Scan for the cell matching the given text and deliver its [X, Y] coordinate at center. 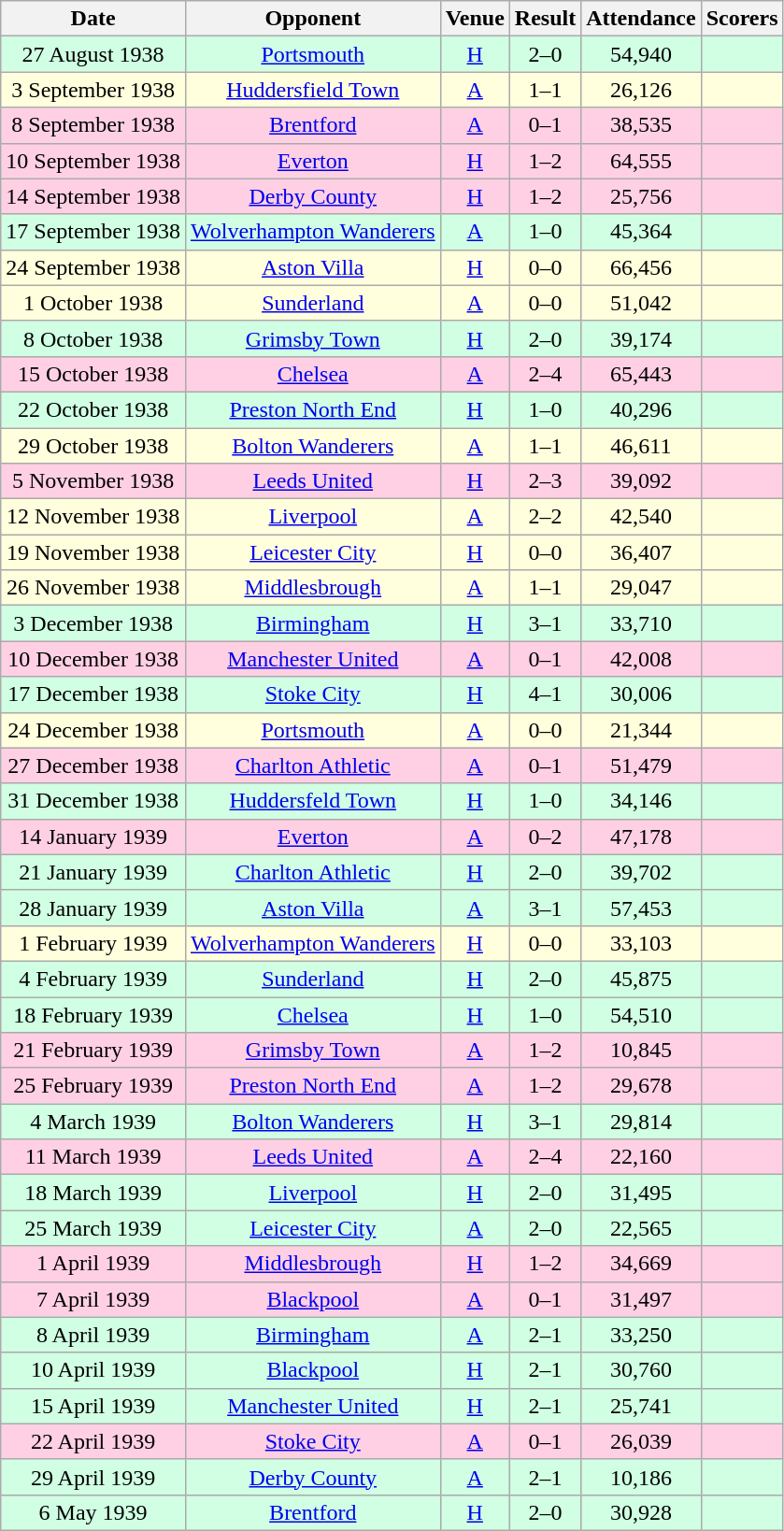
1 April 1939 [93, 1264]
3 December 1938 [93, 623]
0–2 [545, 837]
19 November 1938 [93, 552]
33,250 [641, 1335]
33,103 [641, 943]
14 January 1939 [93, 837]
Huddersfield Town [312, 90]
47,178 [641, 837]
12 November 1938 [93, 517]
26 November 1938 [93, 588]
Result [545, 19]
25 February 1939 [93, 1086]
22,565 [641, 1228]
Attendance [641, 19]
1 October 1938 [93, 303]
25 March 1939 [93, 1228]
51,479 [641, 765]
25,741 [641, 1406]
4 February 1939 [93, 979]
25,756 [641, 196]
36,407 [641, 552]
21 February 1939 [93, 1051]
10,845 [641, 1051]
18 March 1939 [93, 1193]
46,611 [641, 446]
39,702 [641, 872]
29 October 1938 [93, 446]
65,443 [641, 374]
10 April 1939 [93, 1370]
29,047 [641, 588]
29,678 [641, 1086]
10 December 1938 [93, 659]
30,928 [641, 1512]
64,555 [641, 161]
8 October 1938 [93, 338]
Opponent [312, 19]
11 March 1939 [93, 1157]
27 December 1938 [93, 765]
27 August 1938 [93, 54]
22 April 1939 [93, 1441]
6 May 1939 [93, 1512]
Scorers [742, 19]
8 September 1938 [93, 125]
45,364 [641, 232]
17 September 1938 [93, 232]
21 January 1939 [93, 872]
4–1 [545, 694]
34,669 [641, 1264]
51,042 [641, 303]
22,160 [641, 1157]
3 September 1938 [93, 90]
31,497 [641, 1299]
1 February 1939 [93, 943]
10 September 1938 [93, 161]
39,174 [641, 338]
Huddersfeld Town [312, 801]
18 February 1939 [93, 1014]
17 December 1938 [93, 694]
33,710 [641, 623]
42,540 [641, 517]
39,092 [641, 481]
4 March 1939 [93, 1122]
66,456 [641, 267]
24 December 1938 [93, 730]
57,453 [641, 908]
34,146 [641, 801]
26,126 [641, 90]
40,296 [641, 409]
30,006 [641, 694]
Venue [475, 19]
26,039 [641, 1441]
54,510 [641, 1014]
10,186 [641, 1477]
15 April 1939 [93, 1406]
42,008 [641, 659]
8 April 1939 [93, 1335]
21,344 [641, 730]
2–2 [545, 517]
54,940 [641, 54]
14 September 1938 [93, 196]
29,814 [641, 1122]
29 April 1939 [93, 1477]
7 April 1939 [93, 1299]
5 November 1938 [93, 481]
31 December 1938 [93, 801]
28 January 1939 [93, 908]
38,535 [641, 125]
30,760 [641, 1370]
24 September 1938 [93, 267]
22 October 1938 [93, 409]
15 October 1938 [93, 374]
Date [93, 19]
45,875 [641, 979]
2–3 [545, 481]
31,495 [641, 1193]
